Scan for the cell matching the given text and deliver its [X, Y] coordinate at center. 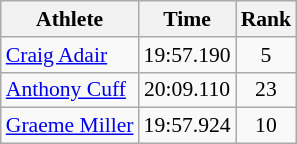
5 [266, 55]
19:57.190 [188, 55]
Rank [266, 19]
Time [188, 19]
Anthony Cuff [70, 90]
23 [266, 90]
Graeme Miller [70, 126]
10 [266, 126]
19:57.924 [188, 126]
Athlete [70, 19]
Craig Adair [70, 55]
20:09.110 [188, 90]
